Find where the given text appears and provide that cell's center as (X, Y) coordinate. 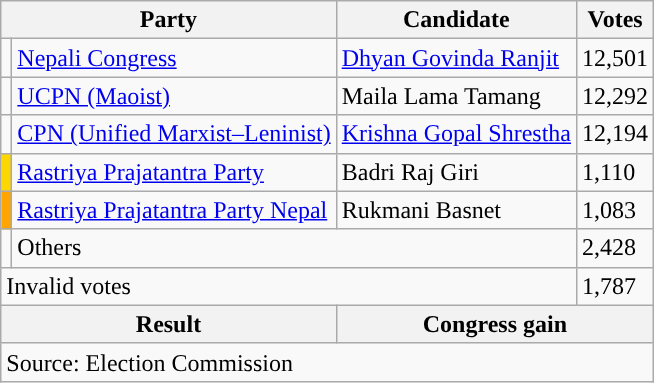
1,787 (616, 286)
Others (294, 248)
Invalid votes (289, 286)
Rastriya Prajatantra Party (174, 172)
12,501 (616, 58)
12,194 (616, 134)
Source: Election Commission (328, 362)
2,428 (616, 248)
CPN (Unified Marxist–Leninist) (174, 134)
UCPN (Maoist) (174, 96)
Maila Lama Tamang (456, 96)
Nepali Congress (174, 58)
Candidate (456, 20)
Result (168, 324)
Krishna Gopal Shrestha (456, 134)
Votes (616, 20)
Congress gain (494, 324)
12,292 (616, 96)
1,083 (616, 210)
Rukmani Basnet (456, 210)
Party (168, 20)
Dhyan Govinda Ranjit (456, 58)
Badri Raj Giri (456, 172)
1,110 (616, 172)
Rastriya Prajatantra Party Nepal (174, 210)
